Search for the cell housing the specified text and yield its [x, y] center coordinate. 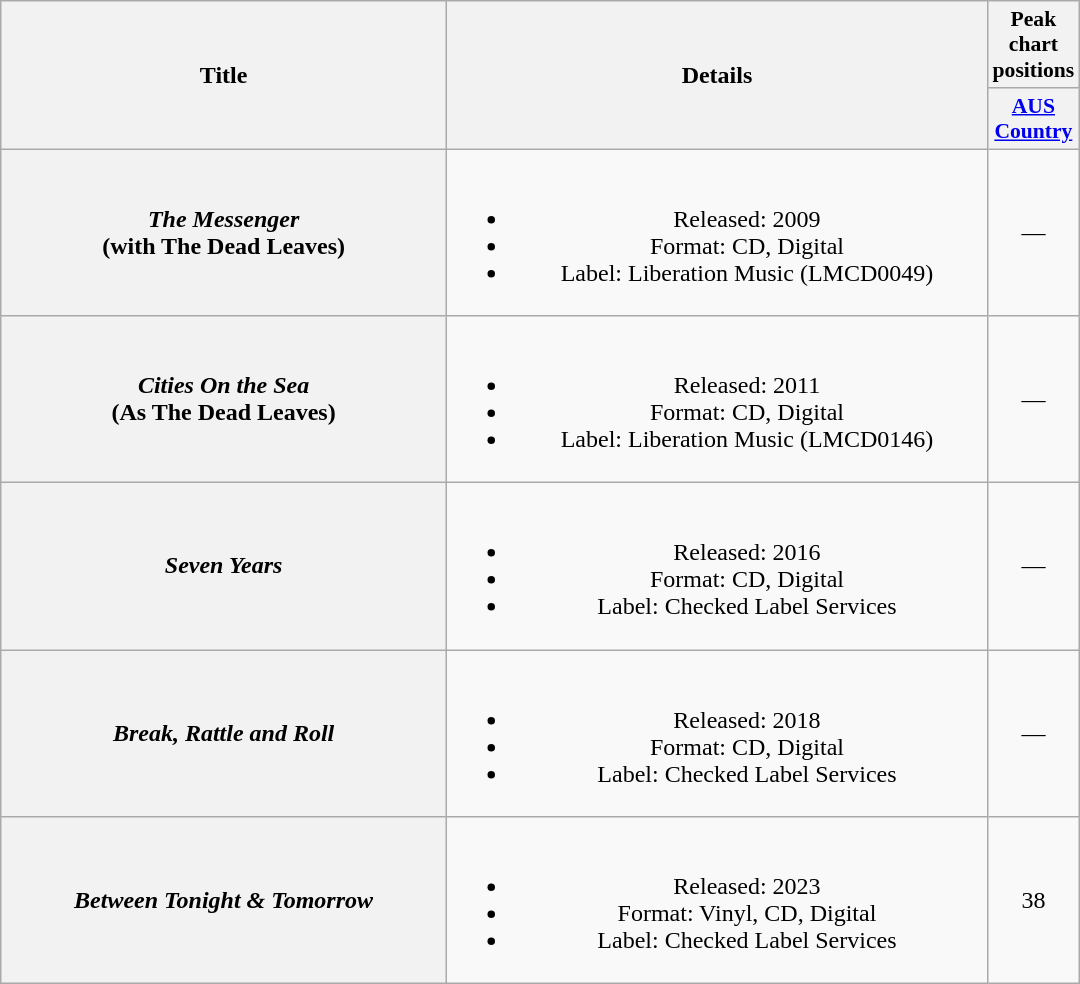
Released: 2009Format: CD, DigitalLabel: Liberation Music (LMCD0049) [716, 232]
Between Tonight & Tomorrow [224, 900]
Released: 2018Format: CD, DigitalLabel: Checked Label Services [716, 734]
Seven Years [224, 566]
38 [1034, 900]
Peak chart positions [1034, 44]
AUSCountry [1034, 118]
Cities On the Sea (As The Dead Leaves) [224, 400]
Title [224, 75]
Released: 2023Format: Vinyl, CD, DigitalLabel: Checked Label Services [716, 900]
Details [716, 75]
Released: 2016Format: CD, DigitalLabel: Checked Label Services [716, 566]
Break, Rattle and Roll [224, 734]
Released: 2011Format: CD, DigitalLabel: Liberation Music (LMCD0146) [716, 400]
The Messenger (with The Dead Leaves) [224, 232]
